Identify which cell holds the provided text, then report its [x, y] central coordinate. 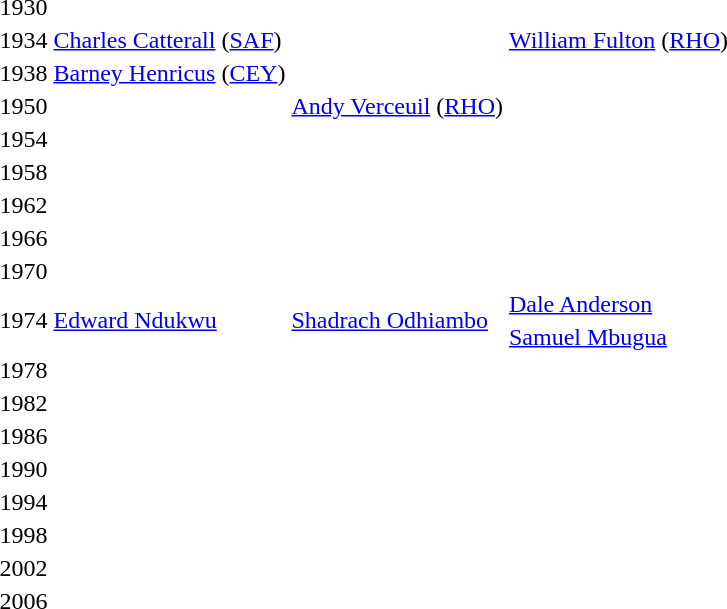
Barney Henricus (CEY) [170, 73]
Edward Ndukwu [170, 320]
Shadrach Odhiambo [398, 320]
Andy Verceuil (RHO) [398, 106]
Charles Catterall (SAF) [170, 40]
